Return (X, Y) of the center of cell containing provided text 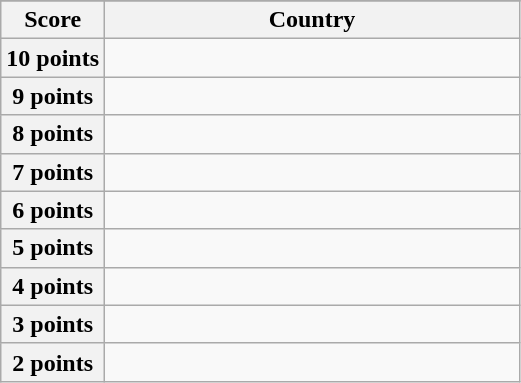
2 points (53, 362)
5 points (53, 248)
7 points (53, 172)
8 points (53, 134)
Country (312, 20)
6 points (53, 210)
4 points (53, 286)
3 points (53, 324)
9 points (53, 96)
10 points (53, 58)
Score (53, 20)
